Find where the given text appears and provide that cell's center as [X, Y] coordinate. 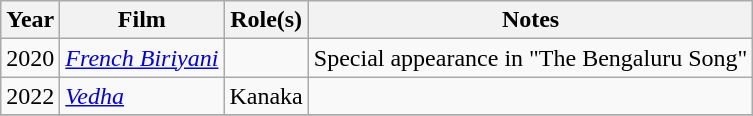
Year [30, 20]
Role(s) [266, 20]
Film [142, 20]
French Biriyani [142, 58]
Special appearance in "The Bengaluru Song" [530, 58]
Kanaka [266, 96]
Vedha [142, 96]
Notes [530, 20]
2022 [30, 96]
2020 [30, 58]
